Search for the cell housing the specified text and yield its (x, y) center coordinate. 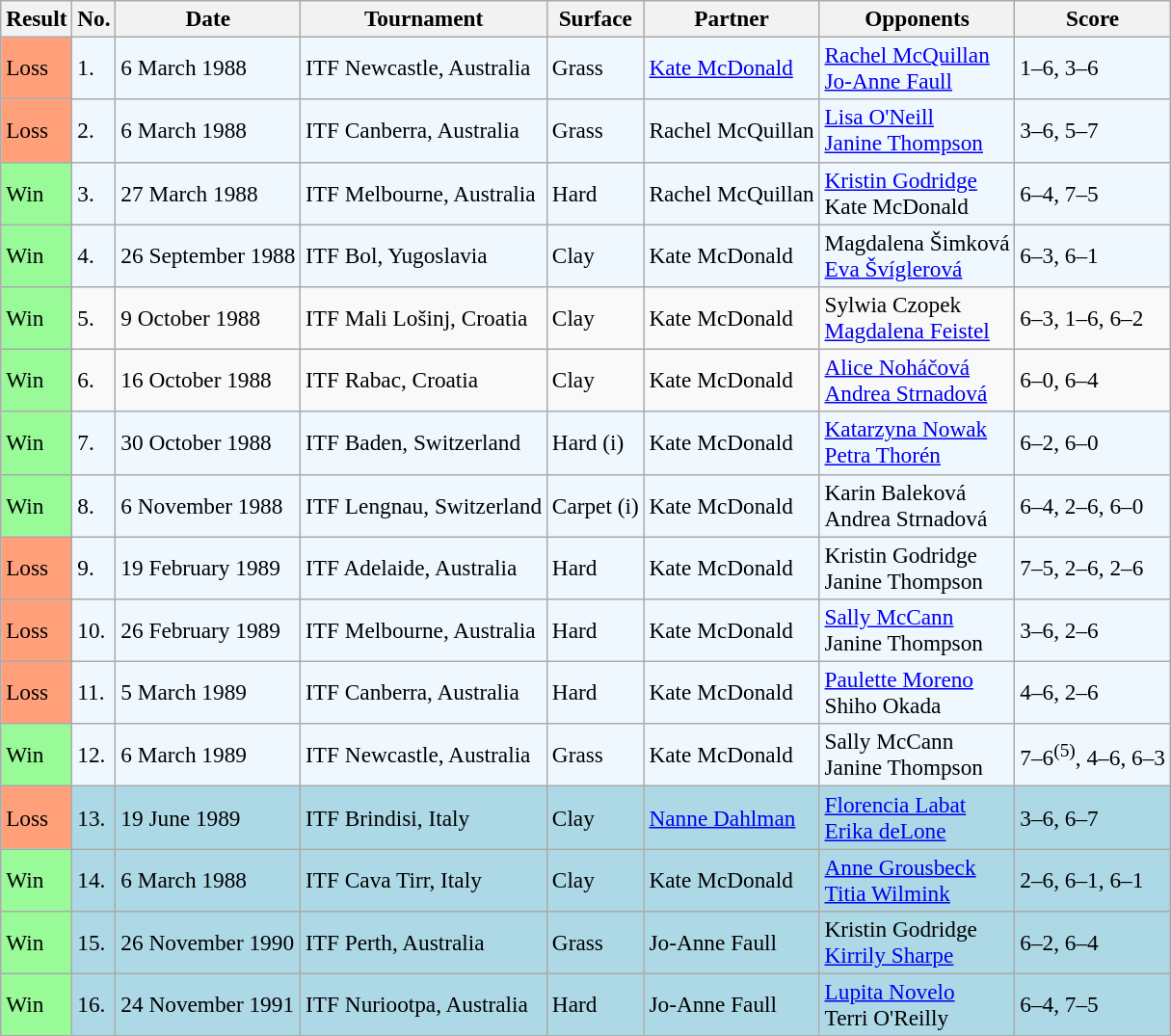
ITF Baden, Switzerland (424, 443)
Result (37, 18)
26 September 1988 (208, 254)
1. (94, 67)
ITF Perth, Australia (424, 943)
ITF Mali Lošinj, Croatia (424, 318)
6 November 1988 (208, 505)
ITF Brindisi, Italy (424, 817)
13. (94, 817)
24 November 1991 (208, 1004)
6–4, 2–6, 6–0 (1093, 505)
19 February 1989 (208, 567)
16. (94, 1004)
3–6, 6–7 (1093, 817)
3. (94, 193)
9 October 1988 (208, 318)
Lisa O'Neill Janine Thompson (918, 131)
Alice Noháčová Andrea Strnadová (918, 380)
Paulette Moreno Shiho Okada (918, 692)
Rachel McQuillan Jo-Anne Faull (918, 67)
8. (94, 505)
ITF Rabac, Croatia (424, 380)
16 October 1988 (208, 380)
27 March 1988 (208, 193)
6–3, 6–1 (1093, 254)
10. (94, 630)
Tournament (424, 18)
26 November 1990 (208, 943)
Anne Grousbeck Titia Wilmink (918, 879)
9. (94, 567)
Nanne Dahlman (732, 817)
2–6, 6–1, 6–1 (1093, 879)
ITF Adelaide, Australia (424, 567)
Surface (596, 18)
4–6, 2–6 (1093, 692)
Katarzyna Nowak Petra Thorén (918, 443)
4. (94, 254)
2. (94, 131)
6–0, 6–4 (1093, 380)
ITF Nuriootpa, Australia (424, 1004)
Karin Baleková Andrea Strnadová (918, 505)
ITF Bol, Yugoslavia (424, 254)
Opponents (918, 18)
Date (208, 18)
3–6, 5–7 (1093, 131)
5. (94, 318)
7–6(5), 4–6, 6–3 (1093, 756)
Magdalena Šimková Eva Švíglerová (918, 254)
ITF Cava Tirr, Italy (424, 879)
14. (94, 879)
Score (1093, 18)
30 October 1988 (208, 443)
Carpet (i) (596, 505)
Hard (i) (596, 443)
No. (94, 18)
Florencia Labat Erika deLone (918, 817)
12. (94, 756)
11. (94, 692)
6–2, 6–0 (1093, 443)
6–2, 6–4 (1093, 943)
ITF Lengnau, Switzerland (424, 505)
26 February 1989 (208, 630)
6. (94, 380)
3–6, 2–6 (1093, 630)
5 March 1989 (208, 692)
7–5, 2–6, 2–6 (1093, 567)
Kristin Godridge Janine Thompson (918, 567)
Kristin Godridge Kirrily Sharpe (918, 943)
Kristin Godridge Kate McDonald (918, 193)
Lupita Novelo Terri O'Reilly (918, 1004)
7. (94, 443)
6 March 1989 (208, 756)
Sylwia Czopek Magdalena Feistel (918, 318)
1–6, 3–6 (1093, 67)
6–3, 1–6, 6–2 (1093, 318)
19 June 1989 (208, 817)
Partner (732, 18)
15. (94, 943)
